Capture the cell that displays the provided text and extract its [X, Y] central coordinate. 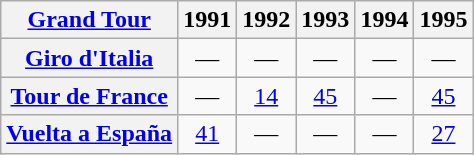
27 [444, 134]
41 [208, 134]
1995 [444, 20]
Giro d'Italia [90, 58]
1993 [326, 20]
14 [266, 96]
1992 [266, 20]
Tour de France [90, 96]
Grand Tour [90, 20]
1994 [384, 20]
1991 [208, 20]
Vuelta a España [90, 134]
